Pinpoint the cell where the given text exists, returning its (x, y) midpoint coordinate. 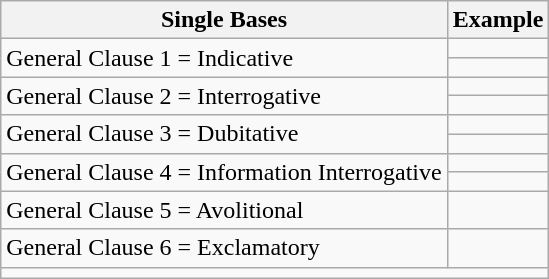
General Clause 6 = Exclamatory (224, 248)
Single Bases (224, 20)
General Clause 2 = Interrogative (224, 96)
General Clause 3 = Dubitative (224, 134)
General Clause 4 = Information Interrogative (224, 172)
Example (498, 20)
General Clause 1 = Indicative (224, 58)
General Clause 5 = Avolitional (224, 210)
